Return the [X, Y] coordinate for the center point of the cell that contains the specified text.  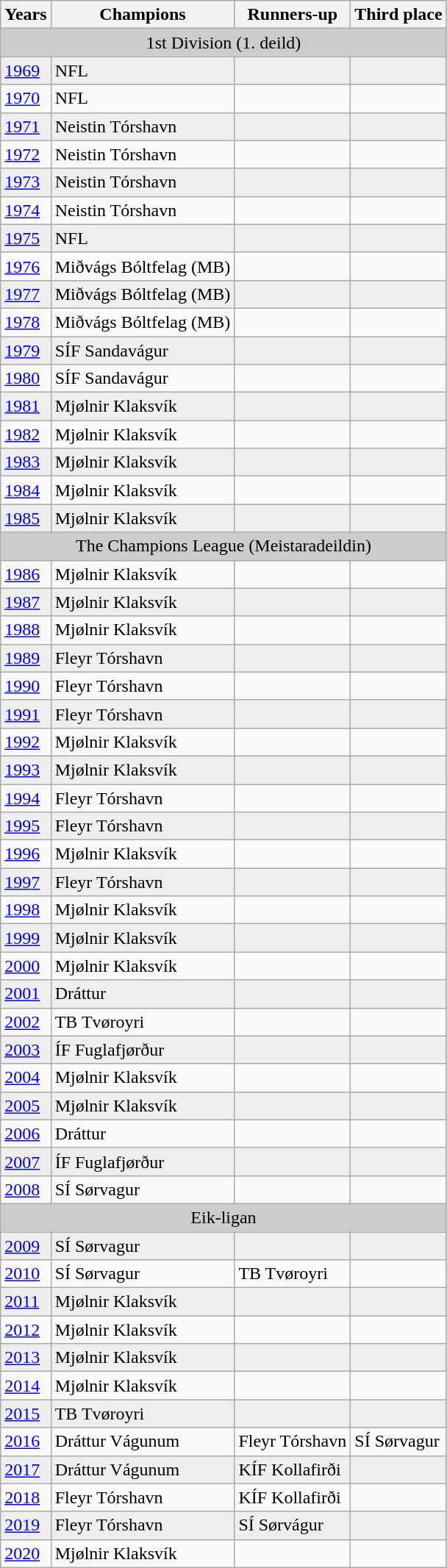
2002 [26, 1022]
2004 [26, 1078]
2012 [26, 1330]
1976 [26, 266]
1993 [26, 770]
1995 [26, 826]
2003 [26, 1050]
2006 [26, 1134]
1982 [26, 434]
2020 [26, 1553]
SÍ Sørvágur [293, 1525]
1992 [26, 742]
1974 [26, 210]
1969 [26, 71]
1983 [26, 462]
1980 [26, 379]
1996 [26, 854]
Runners-up [293, 15]
1984 [26, 490]
Third place [398, 15]
1991 [26, 714]
1999 [26, 938]
1971 [26, 126]
Champions [143, 15]
1994 [26, 798]
2007 [26, 1161]
2000 [26, 966]
2014 [26, 1386]
2010 [26, 1274]
1972 [26, 154]
2017 [26, 1469]
Eik-ligan [223, 1217]
1979 [26, 351]
2016 [26, 1442]
1970 [26, 99]
2001 [26, 994]
2011 [26, 1302]
2005 [26, 1106]
1989 [26, 658]
The Champions League (Meistaradeildin) [223, 546]
2018 [26, 1497]
1978 [26, 322]
1975 [26, 238]
1990 [26, 686]
1986 [26, 574]
1977 [26, 294]
1988 [26, 630]
2019 [26, 1525]
1998 [26, 910]
1987 [26, 602]
2008 [26, 1189]
1981 [26, 407]
2015 [26, 1414]
1985 [26, 518]
2013 [26, 1358]
1973 [26, 182]
Years [26, 15]
2009 [26, 1246]
1997 [26, 882]
1st Division (1. deild) [223, 43]
